For the text-containing cell, return its midpoint in (X, Y) coordinate format. 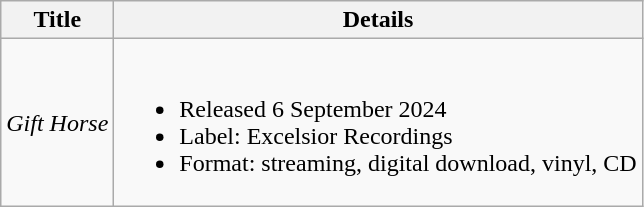
Released 6 September 2024Label: Excelsior RecordingsFormat: streaming, digital download, vinyl, CD (378, 122)
Gift Horse (58, 122)
Details (378, 20)
Title (58, 20)
